Return (x, y) of the center of cell containing provided text 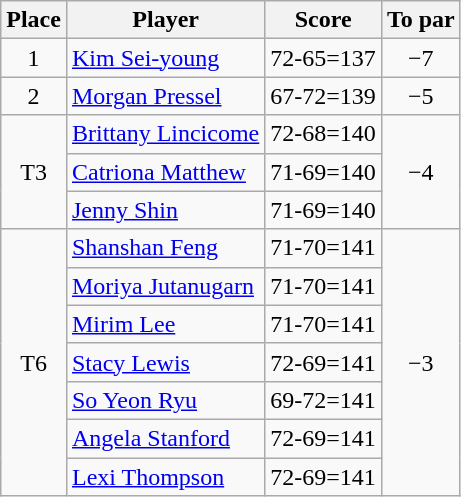
67-72=139 (324, 96)
Moriya Jutanugarn (165, 286)
Brittany Lincicome (165, 134)
Lexi Thompson (165, 477)
1 (34, 58)
Stacy Lewis (165, 362)
69-72=141 (324, 400)
Kim Sei-young (165, 58)
Angela Stanford (165, 438)
Player (165, 20)
−3 (420, 362)
−4 (420, 172)
To par (420, 20)
−5 (420, 96)
Morgan Pressel (165, 96)
Jenny Shin (165, 210)
−7 (420, 58)
T3 (34, 172)
Place (34, 20)
Score (324, 20)
So Yeon Ryu (165, 400)
2 (34, 96)
72-65=137 (324, 58)
Shanshan Feng (165, 248)
T6 (34, 362)
Catriona Matthew (165, 172)
Mirim Lee (165, 324)
72-68=140 (324, 134)
